From the cell containing the given text, extract its center point as (x, y) coordinate. 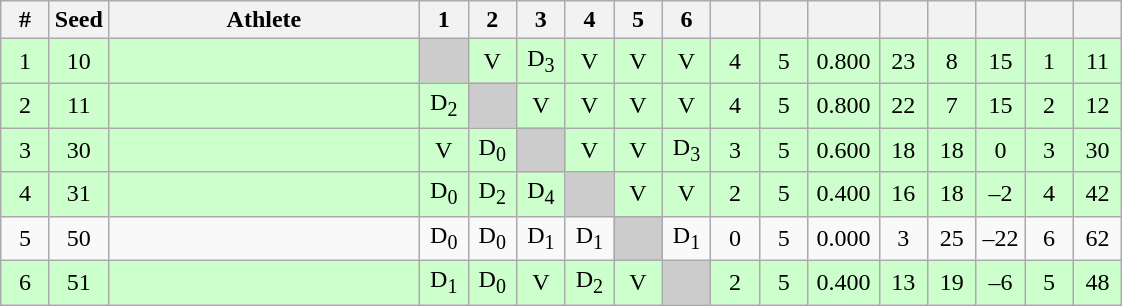
12 (1098, 105)
48 (1098, 283)
Athlete (264, 20)
22 (904, 105)
7 (952, 105)
–2 (1000, 194)
0.000 (844, 238)
50 (78, 238)
# (26, 20)
42 (1098, 194)
62 (1098, 238)
51 (78, 283)
–6 (1000, 283)
19 (952, 283)
31 (78, 194)
23 (904, 61)
13 (904, 283)
Seed (78, 20)
D4 (542, 194)
10 (78, 61)
25 (952, 238)
0.600 (844, 150)
8 (952, 61)
–22 (1000, 238)
16 (904, 194)
